Locate the cell with the specified text and output its [x, y] center coordinate. 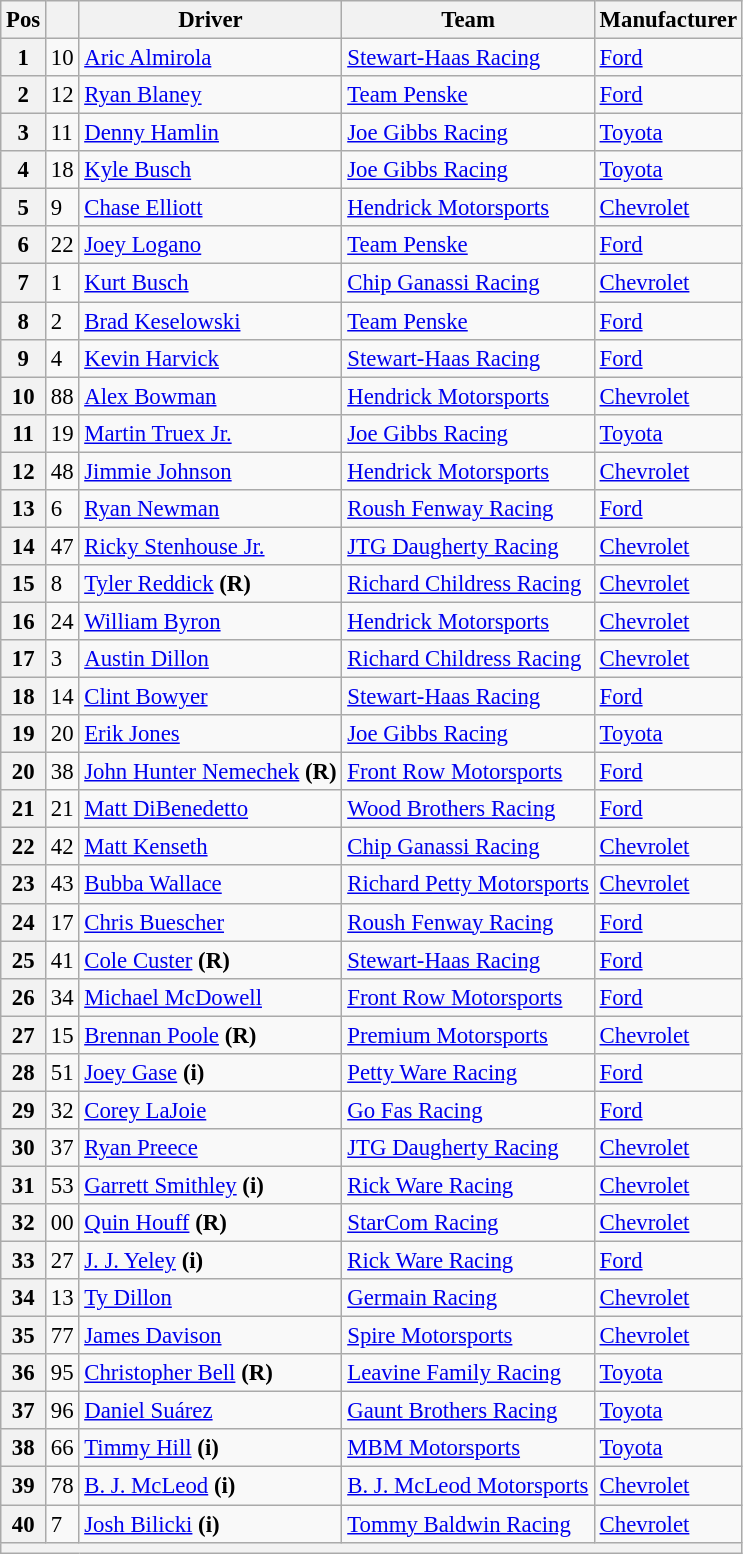
Chris Buescher [210, 922]
78 [62, 1486]
Kyle Busch [210, 170]
Timmy Hill (i) [210, 1449]
Tommy Baldwin Racing [468, 1524]
00 [62, 1223]
Kurt Busch [210, 283]
16 [24, 621]
Ty Dillon [210, 1298]
Kevin Harvick [210, 358]
42 [62, 847]
95 [62, 1373]
47 [62, 546]
29 [24, 1110]
40 [24, 1524]
Daniel Suárez [210, 1411]
Clint Bowyer [210, 697]
36 [24, 1373]
Premium Motorsports [468, 1035]
25 [24, 960]
51 [62, 1073]
Corey LaJoie [210, 1110]
J. J. Yeley (i) [210, 1261]
Tyler Reddick (R) [210, 584]
Richard Petty Motorsports [468, 885]
53 [62, 1185]
Go Fas Racing [468, 1110]
77 [62, 1336]
Gaunt Brothers Racing [468, 1411]
B. J. McLeod (i) [210, 1486]
5 [24, 208]
39 [24, 1486]
Brad Keselowski [210, 321]
Cole Custer (R) [210, 960]
Team [468, 20]
Denny Hamlin [210, 133]
Spire Motorsports [468, 1336]
Austin Dillon [210, 659]
28 [24, 1073]
26 [24, 997]
Josh Bilicki (i) [210, 1524]
Brennan Poole (R) [210, 1035]
Aric Almirola [210, 58]
Erik Jones [210, 734]
Matt Kenseth [210, 847]
Christopher Bell (R) [210, 1373]
James Davison [210, 1336]
Garrett Smithley (i) [210, 1185]
John Hunter Nemechek (R) [210, 772]
Michael McDowell [210, 997]
Pos [24, 20]
41 [62, 960]
48 [62, 471]
Ryan Preece [210, 1148]
Bubba Wallace [210, 885]
35 [24, 1336]
96 [62, 1411]
Petty Ware Racing [468, 1073]
Ryan Newman [210, 509]
Joey Logano [210, 245]
Alex Bowman [210, 396]
Matt DiBenedetto [210, 809]
William Byron [210, 621]
Jimmie Johnson [210, 471]
Ricky Stenhouse Jr. [210, 546]
66 [62, 1449]
23 [24, 885]
MBM Motorsports [468, 1449]
Joey Gase (i) [210, 1073]
33 [24, 1261]
43 [62, 885]
88 [62, 396]
Martin Truex Jr. [210, 433]
StarCom Racing [468, 1223]
Driver [210, 20]
Manufacturer [668, 20]
30 [24, 1148]
31 [24, 1185]
B. J. McLeod Motorsports [468, 1486]
Wood Brothers Racing [468, 809]
Germain Racing [468, 1298]
Ryan Blaney [210, 95]
Quin Houff (R) [210, 1223]
Chase Elliott [210, 208]
Leavine Family Racing [468, 1373]
